Provide the (x, y) coordinate of the cell's center where the given text is located.  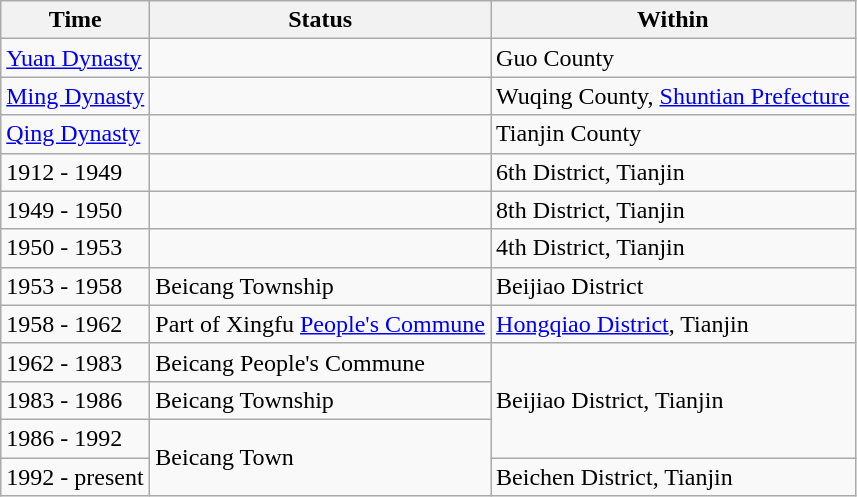
1986 - 1992 (76, 438)
Yuan Dynasty (76, 58)
Within (673, 20)
Beichen District, Tianjin (673, 477)
Hongqiao District, Tianjin (673, 324)
Part of Xingfu People's Commune (320, 324)
1958 - 1962 (76, 324)
Beicang People's Commune (320, 362)
Ming Dynasty (76, 96)
8th District, Tianjin (673, 210)
1953 - 1958 (76, 286)
Wuqing County, Shuntian Prefecture (673, 96)
1962 - 1983 (76, 362)
6th District, Tianjin (673, 172)
Beicang Town (320, 457)
4th District, Tianjin (673, 248)
Beijiao District (673, 286)
Beijiao District, Tianjin (673, 400)
1983 - 1986 (76, 400)
1992 - present (76, 477)
Tianjin County (673, 134)
1949 - 1950 (76, 210)
Qing Dynasty (76, 134)
1912 - 1949 (76, 172)
1950 - 1953 (76, 248)
Status (320, 20)
Time (76, 20)
Guo County (673, 58)
